Output the [X, Y] coordinate of the center of the cell containing the given text.  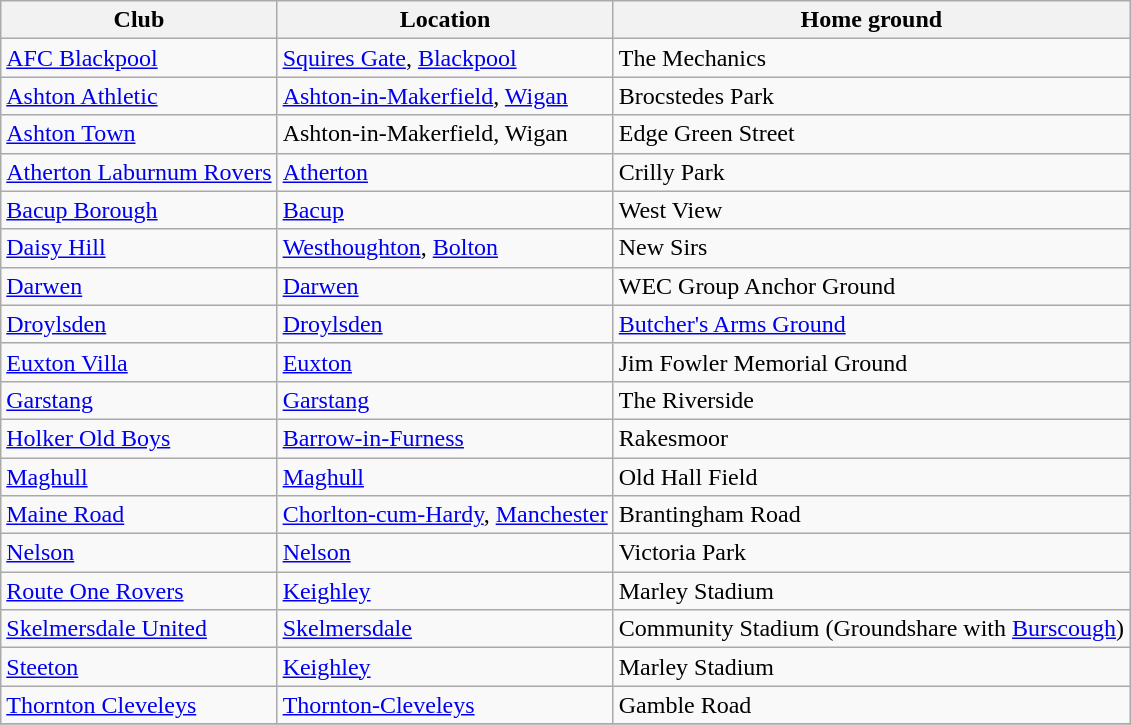
Ashton Athletic [139, 96]
Club [139, 20]
Euxton [445, 362]
The Riverside [871, 400]
Victoria Park [871, 553]
Ashton Town [139, 134]
The Mechanics [871, 58]
Westhoughton, Bolton [445, 248]
Barrow-in-Furness [445, 438]
Atherton [445, 172]
Thornton Cleveleys [139, 705]
Holker Old Boys [139, 438]
Brocstedes Park [871, 96]
Maine Road [139, 515]
Steeton [139, 667]
Brantingham Road [871, 515]
Chorlton-cum-Hardy, Manchester [445, 515]
Gamble Road [871, 705]
Skelmersdale United [139, 629]
AFC Blackpool [139, 58]
Euxton Villa [139, 362]
Community Stadium (Groundshare with Burscough) [871, 629]
West View [871, 210]
New Sirs [871, 248]
Location [445, 20]
Rakesmoor [871, 438]
Butcher's Arms Ground [871, 324]
WEC Group Anchor Ground [871, 286]
Route One Rovers [139, 591]
Crilly Park [871, 172]
Bacup [445, 210]
Old Hall Field [871, 477]
Daisy Hill [139, 248]
Squires Gate, Blackpool [445, 58]
Jim Fowler Memorial Ground [871, 362]
Home ground [871, 20]
Thornton-Cleveleys [445, 705]
Edge Green Street [871, 134]
Skelmersdale [445, 629]
Bacup Borough [139, 210]
Atherton Laburnum Rovers [139, 172]
